Find where the given text appears and provide that cell's center as [x, y] coordinate. 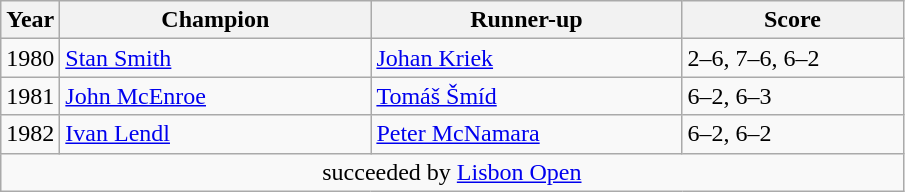
Champion [216, 20]
Year [30, 20]
Score [792, 20]
1980 [30, 58]
6–2, 6–3 [792, 96]
Ivan Lendl [216, 134]
1981 [30, 96]
2–6, 7–6, 6–2 [792, 58]
6–2, 6–2 [792, 134]
Peter McNamara [526, 134]
Tomáš Šmíd [526, 96]
1982 [30, 134]
Johan Kriek [526, 58]
Runner-up [526, 20]
John McEnroe [216, 96]
Stan Smith [216, 58]
succeeded by Lisbon Open [452, 172]
